Locate the cell with the specified text and output its (x, y) center coordinate. 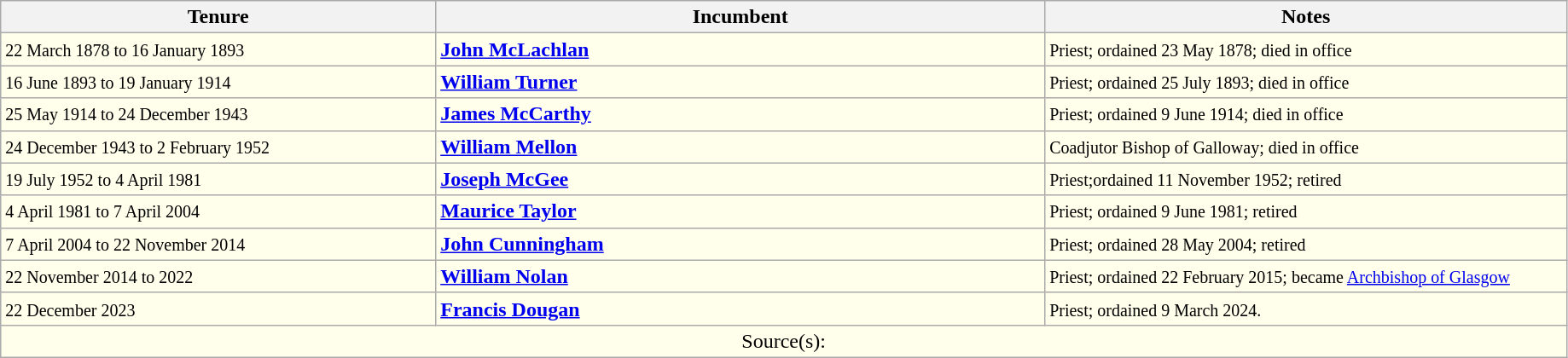
John Cunningham (740, 244)
Maurice Taylor (740, 211)
Source(s): (784, 341)
7 April 2004 to 22 November 2014 (218, 244)
22 March 1878 to 16 January 1893 (218, 49)
John McLachlan (740, 49)
Coadjutor Bishop of Galloway; died in office (1306, 147)
Notes (1306, 17)
Priest; ordained 9 June 1914; died in office (1306, 114)
Priest; ordained 9 March 2024. (1306, 309)
Priest;ordained 11 November 1952; retired (1306, 179)
Priest; ordained 22 February 2015; became Archbishop of Glasgow (1306, 276)
19 July 1952 to 4 April 1981 (218, 179)
Priest; ordained 25 July 1893; died in office (1306, 82)
William Turner (740, 82)
William Nolan (740, 276)
22 December 2023 (218, 309)
22 November 2014 to 2022 (218, 276)
Priest; ordained 28 May 2004; retired (1306, 244)
Francis Dougan (740, 309)
Priest; ordained 23 May 1878; died in office (1306, 49)
24 December 1943 to 2 February 1952 (218, 147)
25 May 1914 to 24 December 1943 (218, 114)
Joseph McGee (740, 179)
4 April 1981 to 7 April 2004 (218, 211)
Incumbent (740, 17)
William Mellon (740, 147)
Tenure (218, 17)
James McCarthy (740, 114)
Priest; ordained 9 June 1981; retired (1306, 211)
16 June 1893 to 19 January 1914 (218, 82)
